Pinpoint the cell where the given text exists, returning its (x, y) midpoint coordinate. 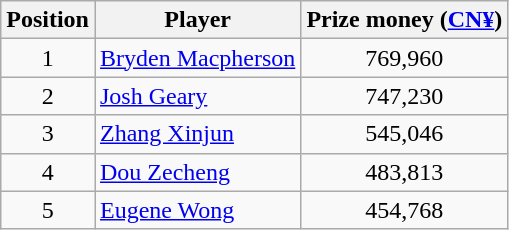
Josh Geary (197, 96)
Player (197, 20)
Position (48, 20)
Eugene Wong (197, 210)
5 (48, 210)
747,230 (404, 96)
2 (48, 96)
Zhang Xinjun (197, 134)
4 (48, 172)
769,960 (404, 58)
Bryden Macpherson (197, 58)
Prize money (CN¥) (404, 20)
545,046 (404, 134)
1 (48, 58)
Dou Zecheng (197, 172)
454,768 (404, 210)
483,813 (404, 172)
3 (48, 134)
